Return (x, y) of the center of cell containing provided text 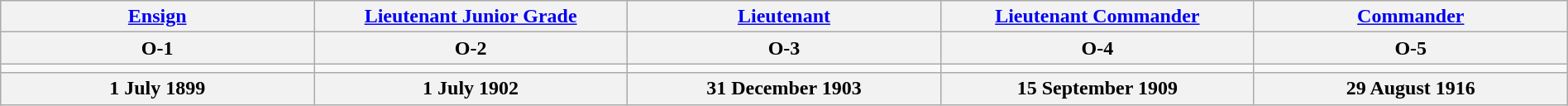
O-3 (784, 48)
1 July 1899 (157, 89)
O-4 (1097, 48)
15 September 1909 (1097, 89)
31 December 1903 (784, 89)
Lieutenant Junior Grade (471, 17)
Lieutenant Commander (1097, 17)
Ensign (157, 17)
Commander (1411, 17)
29 August 1916 (1411, 89)
O-1 (157, 48)
1 July 1902 (471, 89)
O-2 (471, 48)
O-5 (1411, 48)
Lieutenant (784, 17)
